Return (X, Y) of the center of cell containing provided text 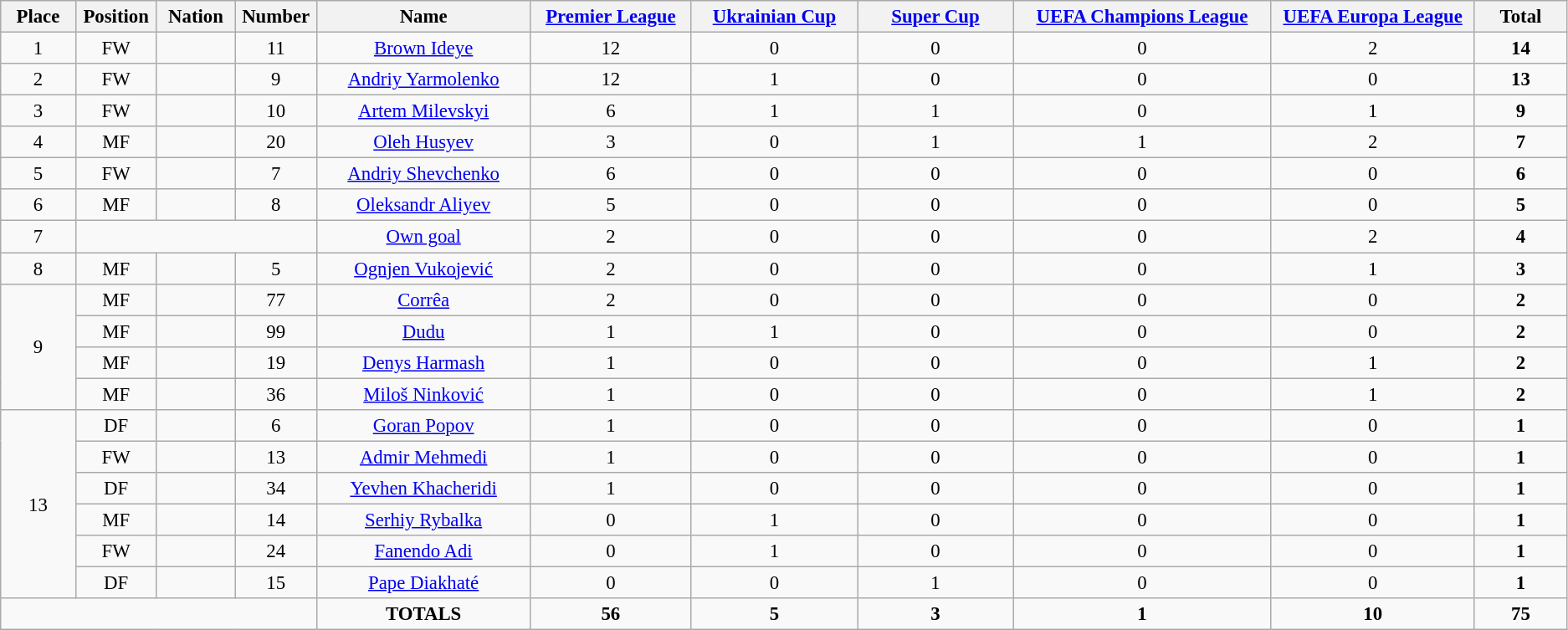
77 (276, 300)
Pape Diakhaté (423, 583)
Andriy Yarmolenko (423, 79)
Position (115, 17)
34 (276, 489)
Serhiy Rybalka (423, 520)
Own goal (423, 237)
36 (276, 394)
Oleksandr Aliyev (423, 205)
99 (276, 331)
Oleh Husyev (423, 142)
Ukrainian Cup (775, 17)
Dudu (423, 331)
Premier League (611, 17)
Admir Mehmedi (423, 457)
75 (1520, 614)
UEFA Champions League (1142, 17)
56 (611, 614)
Place (38, 17)
15 (276, 583)
11 (276, 49)
Miloš Ninković (423, 394)
Name (423, 17)
Ognjen Vukojević (423, 269)
Andriy Shevchenko (423, 174)
Super Cup (935, 17)
Goran Popov (423, 426)
Brown Ideye (423, 49)
Artem Milevskyi (423, 111)
Denys Harmash (423, 362)
19 (276, 362)
Total (1520, 17)
Nation (196, 17)
UEFA Europa League (1373, 17)
20 (276, 142)
Number (276, 17)
TOTALS (423, 614)
24 (276, 551)
Corrêa (423, 300)
Fanendo Adi (423, 551)
Yevhen Khacheridi (423, 489)
